Detect which cell encompasses the target text, then output its [x, y] center coordinate. 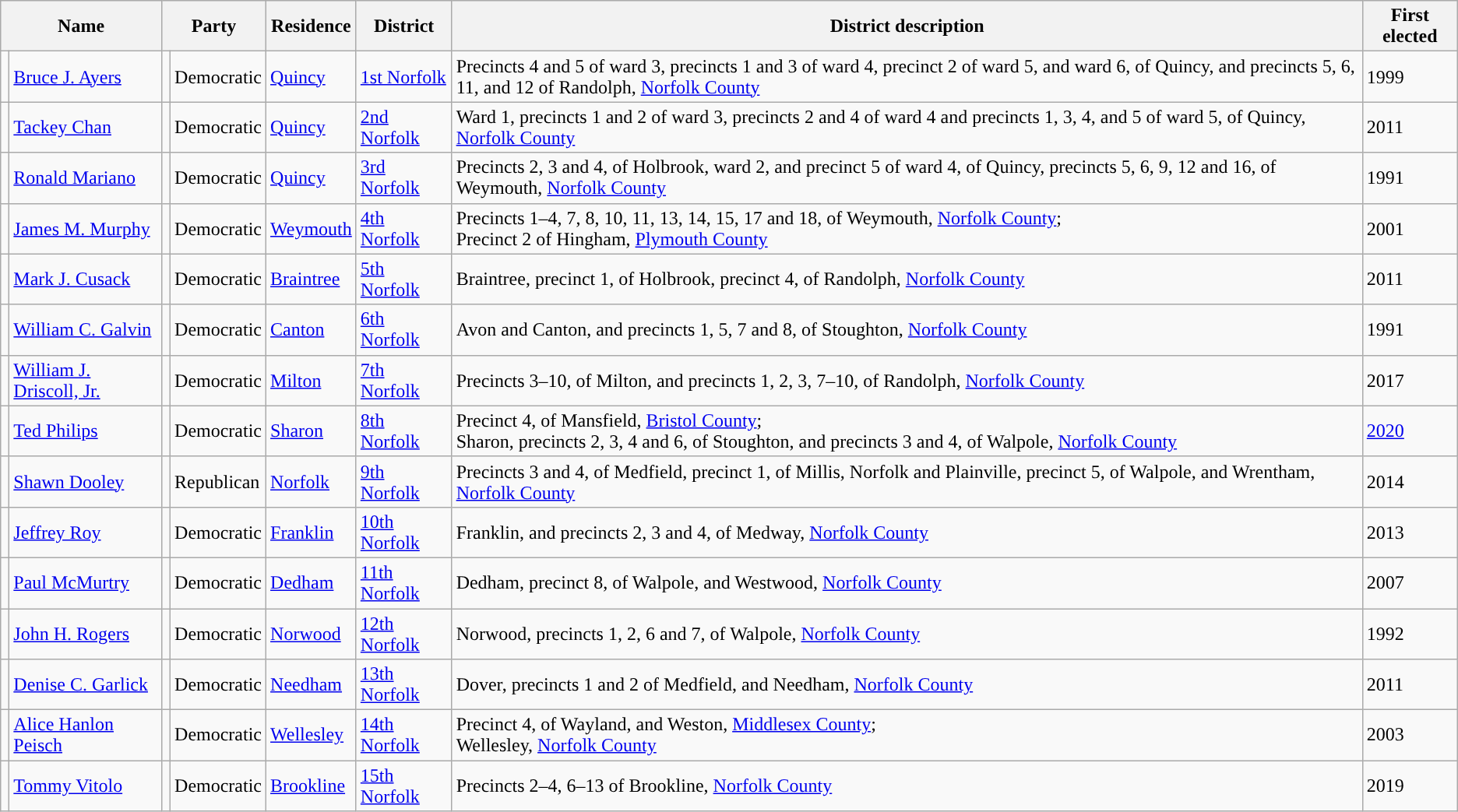
1999 [1410, 76]
Shawn Dooley [86, 481]
2019 [1410, 786]
Paul McMurtry [86, 582]
William C. Galvin [86, 330]
Mark J. Cusack [86, 279]
Ted Philips [86, 431]
William J. Driscoll, Jr. [86, 380]
11th Norfolk [403, 582]
John H. Rogers [86, 634]
Alice Hanlon Peisch [86, 735]
Norwood, precincts 1, 2, 6 and 7, of Walpole, Norfolk County [907, 634]
3rd Norfolk [403, 178]
Ronald Mariano [86, 178]
12th Norfolk [403, 634]
4th Norfolk [403, 229]
Franklin [312, 533]
Milton [312, 380]
2020 [1410, 431]
14th Norfolk [403, 735]
Precincts 3 and 4, of Medfield, precinct 1, of Millis, Norfolk and Plainville, precinct 5, of Walpole, and Wrentham, Norfolk County [907, 481]
Canton [312, 330]
9th Norfolk [403, 481]
Tommy Vitolo [86, 786]
2014 [1410, 481]
James M. Murphy [86, 229]
District [403, 26]
Norfolk [312, 481]
1992 [1410, 634]
District description [907, 26]
First elected [1410, 26]
Dedham, precinct 8, of Walpole, and Westwood, Norfolk County [907, 582]
Avon and Canton, and precincts 1, 5, 7 and 8, of Stoughton, Norfolk County [907, 330]
Precincts 1–4, 7, 8, 10, 11, 13, 14, 15, 17 and 18, of Weymouth, Norfolk County;Precinct 2 of Hingham, Plymouth County [907, 229]
Brookline [312, 786]
2001 [1410, 229]
Weymouth [312, 229]
Braintree [312, 279]
Jeffrey Roy [86, 533]
6th Norfolk [403, 330]
2017 [1410, 380]
Republican [218, 481]
13th Norfolk [403, 685]
5th Norfolk [403, 279]
Franklin, and precincts 2, 3 and 4, of Medway, Norfolk County [907, 533]
Residence [312, 26]
Precincts 2, 3 and 4, of Holbrook, ward 2, and precinct 5 of ward 4, of Quincy, precincts 5, 6, 9, 12 and 16, of Weymouth, Norfolk County [907, 178]
Braintree, precinct 1, of Holbrook, precinct 4, of Randolph, Norfolk County [907, 279]
Norwood [312, 634]
10th Norfolk [403, 533]
2003 [1410, 735]
7th Norfolk [403, 380]
8th Norfolk [403, 431]
Name [81, 26]
Denise C. Garlick [86, 685]
Party [213, 26]
Dedham [312, 582]
Bruce J. Ayers [86, 76]
Dover, precincts 1 and 2 of Medfield, and Needham, Norfolk County [907, 685]
Wellesley [312, 735]
Precincts 3–10, of Milton, and precincts 1, 2, 3, 7–10, of Randolph, Norfolk County [907, 380]
2013 [1410, 533]
Ward 1, precincts 1 and 2 of ward 3, precincts 2 and 4 of ward 4 and precincts 1, 3, 4, and 5 of ward 5, of Quincy, Norfolk County [907, 128]
Tackey Chan [86, 128]
Precinct 4, of Wayland, and Weston, Middlesex County;Wellesley, Norfolk County [907, 735]
15th Norfolk [403, 786]
2nd Norfolk [403, 128]
Sharon [312, 431]
1st Norfolk [403, 76]
Precinct 4, of Mansfield, Bristol County;Sharon, precincts 2, 3, 4 and 6, of Stoughton, and precincts 3 and 4, of Walpole, Norfolk County [907, 431]
Precincts 2–4, 6–13 of Brookline, Norfolk County [907, 786]
Needham [312, 685]
2007 [1410, 582]
